Search for the cell housing the specified text and yield its [x, y] center coordinate. 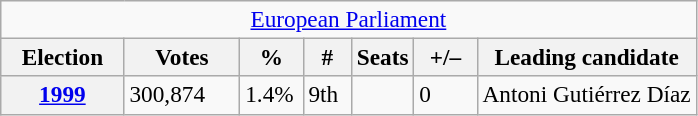
# [327, 57]
1.4% [272, 95]
Leading candidate [586, 57]
0 [446, 95]
1999 [62, 95]
Antoni Gutiérrez Díaz [586, 95]
9th [327, 95]
Votes [182, 57]
European Parliament [348, 19]
Seats [382, 57]
300,874 [182, 95]
+/– [446, 57]
% [272, 57]
Election [62, 57]
